For the text-containing cell, return its midpoint in [x, y] coordinate format. 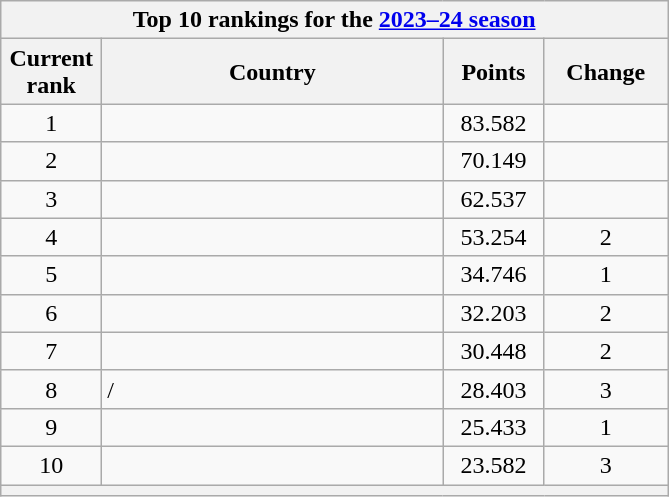
9 [52, 427]
70.149 [494, 161]
23.582 [494, 465]
Currentrank [52, 72]
28.403 [494, 389]
32.203 [494, 313]
62.537 [494, 199]
34.746 [494, 275]
4 [52, 237]
Top 10 rankings for the 2023–24 season [334, 20]
Points [494, 72]
8 [52, 389]
Change [606, 72]
/ [272, 389]
10 [52, 465]
7 [52, 351]
83.582 [494, 123]
53.254 [494, 237]
Country [272, 72]
6 [52, 313]
30.448 [494, 351]
5 [52, 275]
25.433 [494, 427]
